From the cell containing the given text, extract its center point as (X, Y) coordinate. 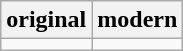
modern (138, 20)
original (46, 20)
